Pinpoint the cell where the given text exists, returning its (x, y) midpoint coordinate. 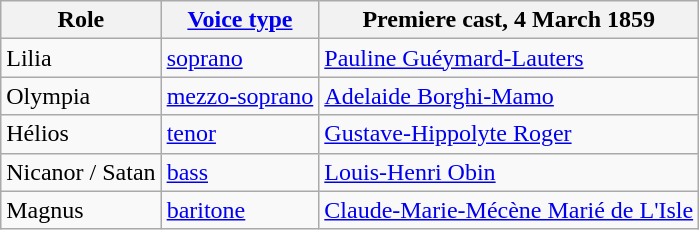
Gustave-Hippolyte Roger (509, 134)
mezzo-soprano (240, 96)
Premiere cast, 4 March 1859 (509, 20)
Nicanor / Satan (81, 172)
Pauline Guéymard-Lauters (509, 58)
Lilia (81, 58)
Louis-Henri Obin (509, 172)
Role (81, 20)
Claude-Marie-Mécène Marié de L'Isle (509, 210)
Olympia (81, 96)
soprano (240, 58)
baritone (240, 210)
Magnus (81, 210)
bass (240, 172)
Voice type (240, 20)
Hélios (81, 134)
Adelaide Borghi-Mamo (509, 96)
tenor (240, 134)
